Return the [X, Y] coordinate for the center point of the cell that contains the specified text.  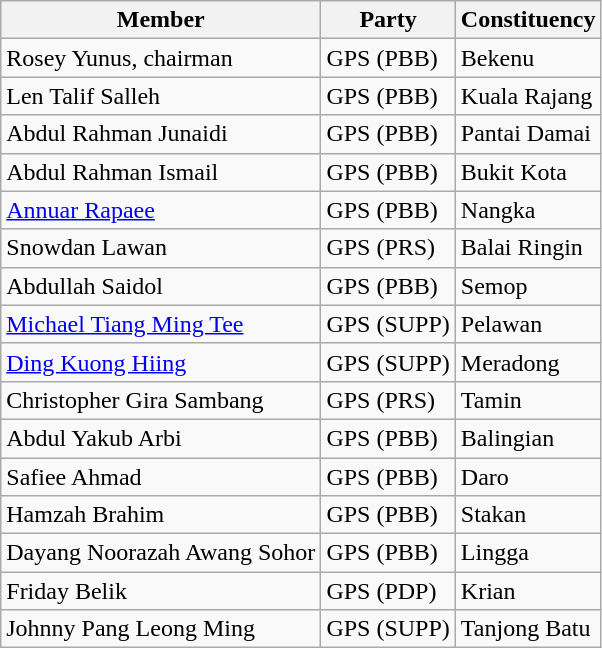
Ding Kuong Hiing [161, 362]
Annuar Rapaee [161, 210]
Michael Tiang Ming Tee [161, 324]
Rosey Yunus, chairman [161, 58]
Lingga [528, 553]
Pelawan [528, 324]
Party [388, 20]
Stakan [528, 515]
Kuala Rajang [528, 96]
Len Talif Salleh [161, 96]
Snowdan Lawan [161, 248]
Johnny Pang Leong Ming [161, 629]
Balingian [528, 438]
Tamin [528, 400]
Daro [528, 477]
Semop [528, 286]
GPS (PDP) [388, 591]
Tanjong Batu [528, 629]
Abdullah Saidol [161, 286]
Dayang Noorazah Awang Sohor [161, 553]
Constituency [528, 20]
Friday Belik [161, 591]
Safiee Ahmad [161, 477]
Bekenu [528, 58]
Member [161, 20]
Nangka [528, 210]
Abdul Rahman Junaidi [161, 134]
Balai Ringin [528, 248]
Hamzah Brahim [161, 515]
Abdul Rahman Ismail [161, 172]
Bukit Kota [528, 172]
Christopher Gira Sambang [161, 400]
Krian [528, 591]
Meradong [528, 362]
Pantai Damai [528, 134]
Abdul Yakub Arbi [161, 438]
